Extract the (X, Y) coordinate from the center of the cell holding the provided text.  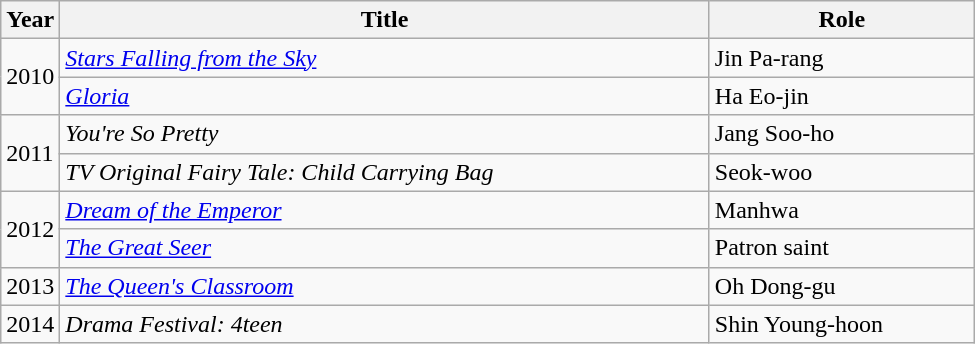
Stars Falling from the Sky (385, 58)
TV Original Fairy Tale: Child Carrying Bag (385, 172)
2011 (30, 153)
Year (30, 20)
Seok-woo (842, 172)
The Great Seer (385, 248)
You're So Pretty (385, 134)
Shin Young-hoon (842, 324)
Title (385, 20)
Patron saint (842, 248)
2013 (30, 286)
Dream of the Emperor (385, 210)
Oh Dong-gu (842, 286)
Ha Eo-jin (842, 96)
The Queen's Classroom (385, 286)
Jin Pa-rang (842, 58)
Jang Soo-ho (842, 134)
2014 (30, 324)
Gloria (385, 96)
Drama Festival: 4teen (385, 324)
2012 (30, 229)
Role (842, 20)
Manhwa (842, 210)
2010 (30, 77)
